Scan for the cell matching the given text and deliver its (X, Y) coordinate at center. 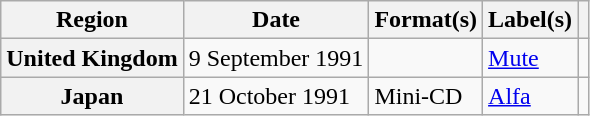
Japan (92, 96)
Mute (530, 58)
Label(s) (530, 20)
Alfa (530, 96)
Region (92, 20)
9 September 1991 (276, 58)
Mini-CD (426, 96)
Date (276, 20)
United Kingdom (92, 58)
21 October 1991 (276, 96)
Format(s) (426, 20)
